Capture the cell that displays the provided text and extract its (x, y) central coordinate. 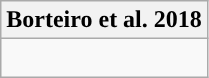
Borteiro et al. 2018 (104, 20)
